Search for the cell housing the specified text and yield its (x, y) center coordinate. 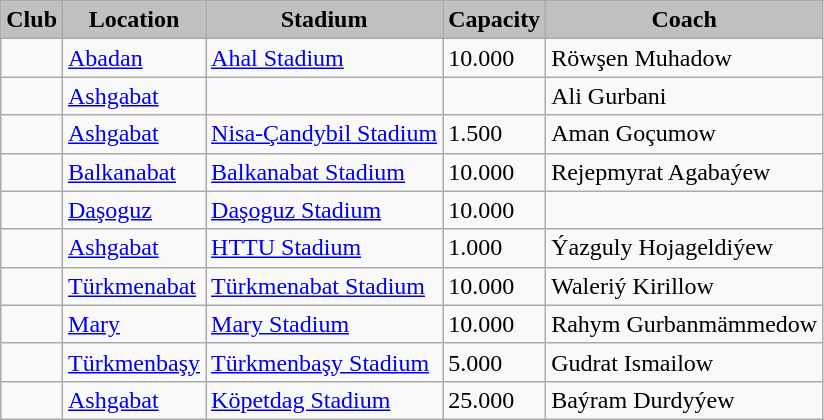
Gudrat Ismailow (684, 362)
HTTU Stadium (324, 248)
Stadium (324, 20)
Türkmenbaşy Stadium (324, 362)
Rejepmyrat Agabaýew (684, 172)
Rahym Gurbanmämmedow (684, 324)
1.000 (494, 248)
Ýazguly Hojageldiýew (684, 248)
Aman Goçumow (684, 134)
Abadan (134, 58)
1.500 (494, 134)
Balkanabat Stadium (324, 172)
Waleriý Kirillow (684, 286)
Köpetdag Stadium (324, 400)
Türkmenbaşy (134, 362)
25.000 (494, 400)
Location (134, 20)
Röwşen Muhadow (684, 58)
Coach (684, 20)
Türkmenabat (134, 286)
Club (32, 20)
Ahal Stadium (324, 58)
Türkmenabat Stadium (324, 286)
Balkanabat (134, 172)
Mary (134, 324)
Mary Stadium (324, 324)
Capacity (494, 20)
Nisa-Çandybil Stadium (324, 134)
Ali Gurbani (684, 96)
Baýram Durdyýew (684, 400)
Daşoguz Stadium (324, 210)
5.000 (494, 362)
Daşoguz (134, 210)
